Determine the (x, y) coordinate at the center of the cell enclosing the given text.  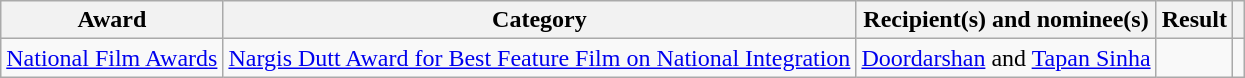
National Film Awards (112, 58)
Nargis Dutt Award for Best Feature Film on National Integration (540, 58)
Result (1194, 20)
Award (112, 20)
Doordarshan and Tapan Sinha (1006, 58)
Category (540, 20)
Recipient(s) and nominee(s) (1006, 20)
